From the cell containing the given text, extract its center point as (X, Y) coordinate. 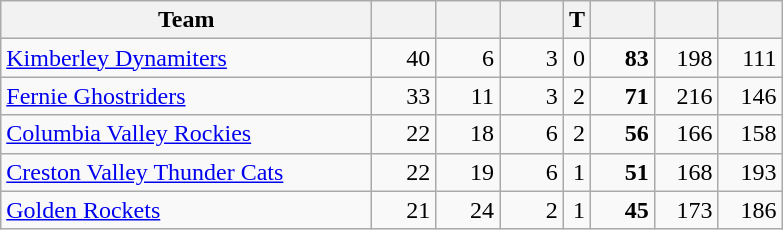
Kimberley Dynamiters (186, 58)
11 (468, 96)
40 (404, 58)
Golden Rockets (186, 210)
T (576, 20)
158 (750, 134)
216 (686, 96)
Creston Valley Thunder Cats (186, 172)
193 (750, 172)
111 (750, 58)
0 (576, 58)
56 (622, 134)
19 (468, 172)
198 (686, 58)
186 (750, 210)
18 (468, 134)
Columbia Valley Rockies (186, 134)
Team (186, 20)
166 (686, 134)
83 (622, 58)
21 (404, 210)
45 (622, 210)
146 (750, 96)
Fernie Ghostriders (186, 96)
168 (686, 172)
24 (468, 210)
51 (622, 172)
33 (404, 96)
71 (622, 96)
173 (686, 210)
